Pinpoint the cell where the given text exists, returning its (x, y) midpoint coordinate. 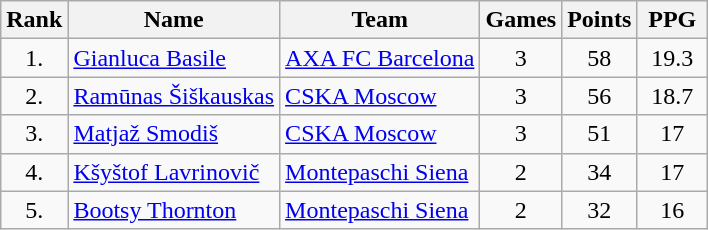
Rank (34, 20)
Name (174, 20)
3. (34, 134)
56 (600, 96)
Ramūnas Šiškauskas (174, 96)
Bootsy Thornton (174, 210)
Kšyštof Lavrinovič (174, 172)
34 (600, 172)
16 (672, 210)
Games (521, 20)
5. (34, 210)
4. (34, 172)
Matjaž Smodiš (174, 134)
1. (34, 58)
51 (600, 134)
AXA FC Barcelona (380, 58)
58 (600, 58)
19.3 (672, 58)
Points (600, 20)
32 (600, 210)
Gianluca Basile (174, 58)
18.7 (672, 96)
2. (34, 96)
Team (380, 20)
PPG (672, 20)
